Output the (x, y) coordinate of the center of the cell containing the given text.  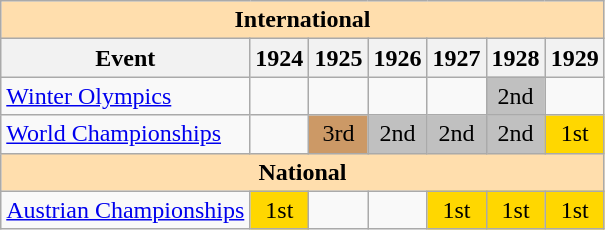
Austrian Championships (126, 210)
1929 (574, 58)
3rd (338, 134)
National (302, 172)
1927 (456, 58)
Event (126, 58)
1925 (338, 58)
1924 (280, 58)
1926 (398, 58)
1928 (516, 58)
Winter Olympics (126, 96)
International (302, 20)
World Championships (126, 134)
